Output the (x, y) coordinate of the center of the cell containing the given text.  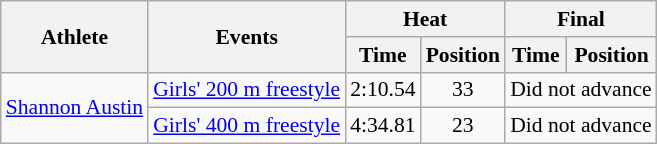
Shannon Austin (74, 108)
4:34.81 (382, 126)
33 (463, 90)
Final (581, 19)
23 (463, 126)
Girls' 200 m freestyle (246, 90)
Heat (425, 19)
Girls' 400 m freestyle (246, 126)
2:10.54 (382, 90)
Events (246, 36)
Athlete (74, 36)
